From the cell containing the given text, extract its center point as [X, Y] coordinate. 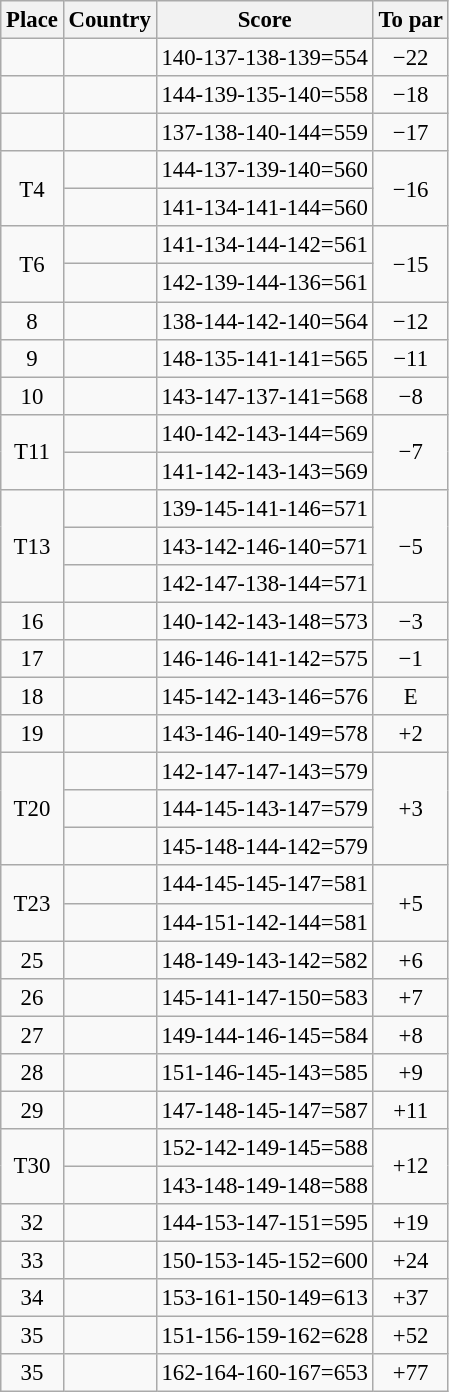
162-164-160-167=653 [264, 1373]
140-142-143-144=569 [264, 433]
−12 [410, 321]
143-146-140-149=578 [264, 734]
142-139-144-136=561 [264, 283]
144-145-143-147=579 [264, 809]
144-139-135-140=558 [264, 95]
+3 [410, 810]
9 [32, 358]
+8 [410, 1035]
+77 [410, 1373]
143-148-149-148=588 [264, 1185]
142-147-138-144=571 [264, 584]
T13 [32, 546]
140-142-143-148=573 [264, 621]
+37 [410, 1298]
138-144-142-140=564 [264, 321]
+5 [410, 904]
+9 [410, 1073]
139-145-141-146=571 [264, 509]
−7 [410, 452]
144-145-145-147=581 [264, 885]
150-153-145-152=600 [264, 1261]
141-142-143-143=569 [264, 471]
T23 [32, 904]
−5 [410, 546]
149-144-146-145=584 [264, 1035]
145-142-143-146=576 [264, 697]
151-156-159-162=628 [264, 1336]
+2 [410, 734]
T30 [32, 1166]
16 [32, 621]
151-146-145-143=585 [264, 1073]
−11 [410, 358]
143-147-137-141=568 [264, 396]
Country [110, 20]
28 [32, 1073]
−3 [410, 621]
146-146-141-142=575 [264, 659]
34 [32, 1298]
+52 [410, 1336]
144-153-147-151=595 [264, 1223]
148-135-141-141=565 [264, 358]
17 [32, 659]
−1 [410, 659]
141-134-144-142=561 [264, 245]
147-148-145-147=587 [264, 1110]
141-134-141-144=560 [264, 208]
T11 [32, 452]
142-147-147-143=579 [264, 772]
145-141-147-150=583 [264, 997]
152-142-149-145=588 [264, 1148]
18 [32, 697]
+6 [410, 960]
143-142-146-140=571 [264, 546]
E [410, 697]
137-138-140-144=559 [264, 133]
10 [32, 396]
140-137-138-139=554 [264, 58]
8 [32, 321]
T6 [32, 264]
−18 [410, 95]
144-137-139-140=560 [264, 170]
Score [264, 20]
+19 [410, 1223]
144-151-142-144=581 [264, 922]
+7 [410, 997]
153-161-150-149=613 [264, 1298]
T4 [32, 188]
145-148-144-142=579 [264, 847]
148-149-143-142=582 [264, 960]
To par [410, 20]
−15 [410, 264]
Place [32, 20]
+24 [410, 1261]
27 [32, 1035]
−16 [410, 188]
32 [32, 1223]
33 [32, 1261]
26 [32, 997]
−17 [410, 133]
25 [32, 960]
29 [32, 1110]
−8 [410, 396]
−22 [410, 58]
T20 [32, 810]
+11 [410, 1110]
19 [32, 734]
+12 [410, 1166]
